Output the (X, Y) coordinate of the center of the cell containing the given text.  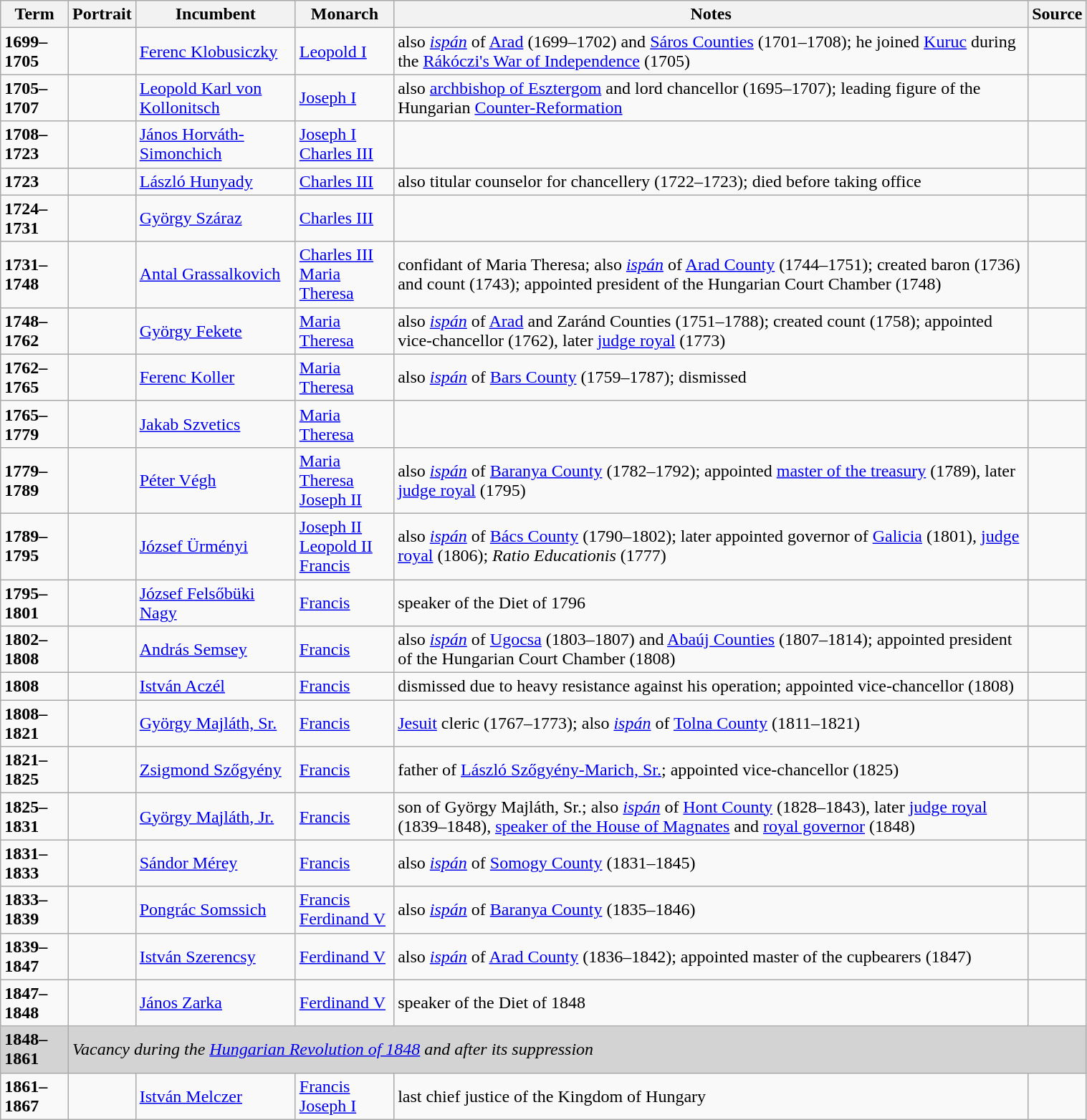
also archbishop of Esztergom and lord chancellor (1695–1707); leading figure of the Hungarian Counter-Reformation (711, 97)
1808–1821 (34, 724)
1765–1779 (34, 424)
1699–1705 (34, 52)
Péter Végh (215, 480)
dismissed due to heavy resistance against his operation; appointed vice-chancellor (1808) (711, 686)
Charles IIIMaria Theresa (344, 274)
Sándor Mérey (215, 863)
István Szerencsy (215, 956)
father of László Szőgyény-Marich, Sr.; appointed vice-chancellor (1825) (711, 770)
György Száraz (215, 218)
1802–1808 (34, 649)
Leopold Karl von Kollonitsch (215, 97)
also ispán of Arad County (1836–1842); appointed master of the cupbearers (1847) (711, 956)
György Majláth, Jr. (215, 817)
Joseph ICharles III (344, 145)
1839–1847 (34, 956)
speaker of the Diet of 1796 (711, 602)
György Fekete (215, 331)
Zsigmond Szőgyény (215, 770)
Monarch (344, 14)
Source (1058, 14)
1825–1831 (34, 817)
István Aczél (215, 686)
Pongrác Somssich (215, 910)
Joseph IILeopold IIFrancis (344, 546)
1731–1748 (34, 274)
1808 (34, 686)
Leopold I (344, 52)
Ferenc Koller (215, 377)
Jakab Szvetics (215, 424)
András Semsey (215, 649)
1723 (34, 181)
also ispán of Somogy County (1831–1845) (711, 863)
Incumbent (215, 14)
1789–1795 (34, 546)
also titular counselor for chancellery (1722–1723); died before taking office (711, 181)
Portrait (102, 14)
1833–1839 (34, 910)
1724–1731 (34, 218)
Francis Joseph I (344, 1096)
Notes (711, 14)
1848–1861 (34, 1049)
also ispán of Bács County (1790–1802); later appointed governor of Galicia (1801), judge royal (1806); Ratio Educationis (1777) (711, 546)
1847–1848 (34, 1003)
1831–1833 (34, 863)
1748–1762 (34, 331)
György Majláth, Sr. (215, 724)
János Zarka (215, 1003)
also ispán of Arad and Zaránd Counties (1751–1788); created count (1758); appointed vice-chancellor (1762), later judge royal (1773) (711, 331)
Ferenc Klobusiczky (215, 52)
1861–1867 (34, 1096)
1705–1707 (34, 97)
Vacancy during the Hungarian Revolution of 1848 and after its suppression (578, 1049)
József Ürményi (215, 546)
Term (34, 14)
FrancisFerdinand V (344, 910)
Jesuit cleric (1767–1773); also ispán of Tolna County (1811–1821) (711, 724)
1795–1801 (34, 602)
speaker of the Diet of 1848 (711, 1003)
also ispán of Arad (1699–1702) and Sáros Counties (1701–1708); he joined Kuruc during the Rákóczi's War of Independence (1705) (711, 52)
1821–1825 (34, 770)
Maria TheresaJoseph II (344, 480)
also ispán of Bars County (1759–1787); dismissed (711, 377)
also ispán of Ugocsa (1803–1807) and Abaúj Counties (1807–1814); appointed president of the Hungarian Court Chamber (1808) (711, 649)
János Horváth-Simonchich (215, 145)
also ispán of Baranya County (1782–1792); appointed master of the treasury (1789), later judge royal (1795) (711, 480)
1708–1723 (34, 145)
1779–1789 (34, 480)
also ispán of Baranya County (1835–1846) (711, 910)
József Felsőbüki Nagy (215, 602)
István Melczer (215, 1096)
László Hunyady (215, 181)
last chief justice of the Kingdom of Hungary (711, 1096)
Joseph I (344, 97)
1762–1765 (34, 377)
Antal Grassalkovich (215, 274)
